Scan for the cell matching the given text and deliver its (X, Y) coordinate at center. 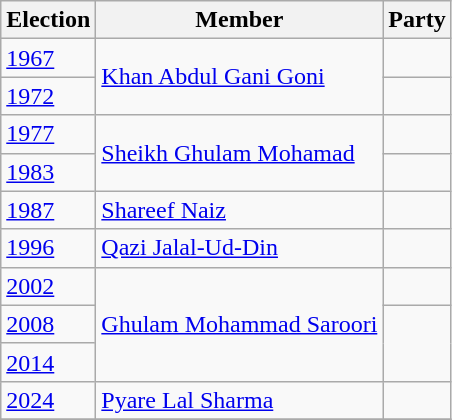
Member (240, 20)
1977 (48, 134)
1996 (48, 248)
Party (417, 20)
1967 (48, 58)
2002 (48, 286)
2024 (48, 400)
Pyare Lal Sharma (240, 400)
1983 (48, 172)
1972 (48, 96)
Khan Abdul Gani Goni (240, 77)
2014 (48, 362)
Sheikh Ghulam Mohamad (240, 153)
1987 (48, 210)
Qazi Jalal-Ud-Din (240, 248)
2008 (48, 324)
Election (48, 20)
Shareef Naiz (240, 210)
Ghulam Mohammad Saroori (240, 324)
